From the cell containing the given text, extract its center point as (X, Y) coordinate. 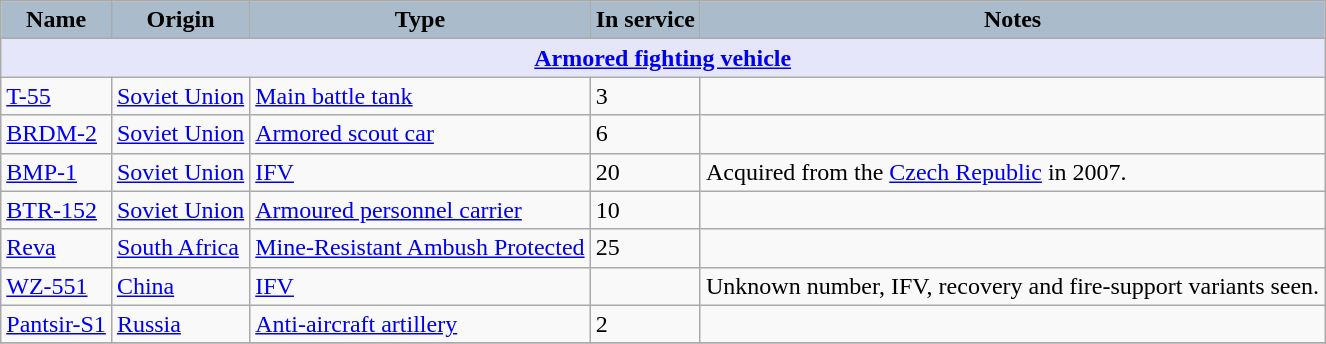
Armored scout car (420, 134)
Anti-aircraft artillery (420, 324)
Acquired from the Czech Republic in 2007. (1012, 172)
Armored fighting vehicle (663, 58)
6 (645, 134)
Name (56, 20)
South Africa (180, 248)
T-55 (56, 96)
25 (645, 248)
BMP-1 (56, 172)
Mine-Resistant Ambush Protected (420, 248)
Type (420, 20)
WZ-551 (56, 286)
10 (645, 210)
Pantsir-S1 (56, 324)
China (180, 286)
In service (645, 20)
Origin (180, 20)
2 (645, 324)
BRDM-2 (56, 134)
20 (645, 172)
Reva (56, 248)
Unknown number, IFV, recovery and fire-support variants seen. (1012, 286)
Russia (180, 324)
Armoured personnel carrier (420, 210)
Main battle tank (420, 96)
Notes (1012, 20)
3 (645, 96)
BTR-152 (56, 210)
